Return (x, y) of the center of cell containing provided text 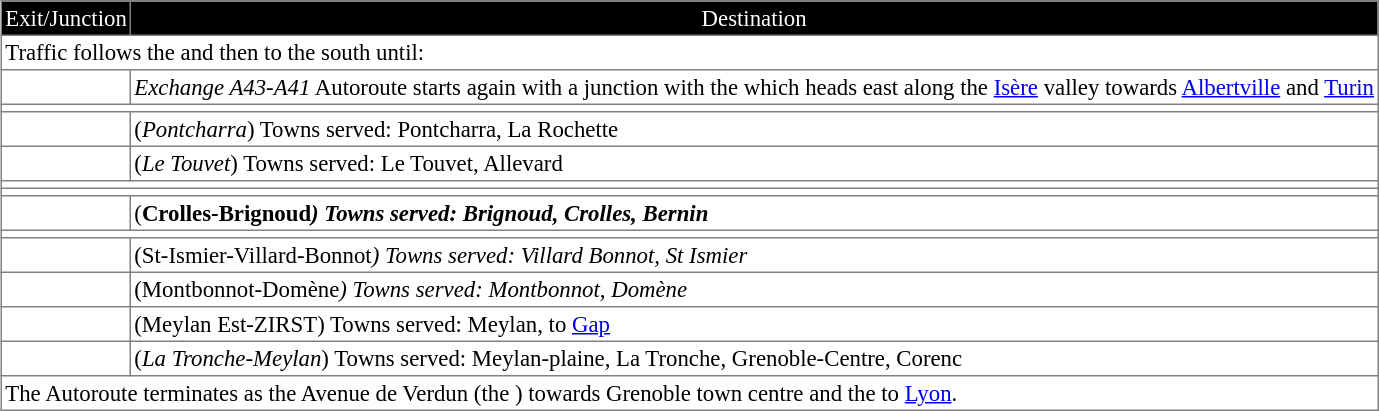
(Crolles-Brignoud) Towns served: Brignoud, Crolles, Bernin (754, 213)
(Meylan Est-ZIRST) Towns served: Meylan, to Gap (754, 324)
The Autoroute terminates as the Avenue de Verdun (the ) towards Grenoble town centre and the to Lyon. (690, 393)
(St-Ismier-Villard-Bonnot) Towns served: Villard Bonnot, St Ismier (754, 255)
Exit/Junction (66, 18)
Destination (754, 18)
(Montbonnot-Domène) Towns served: Montbonnot, Domène (754, 289)
Exchange A43-A41 Autoroute starts again with a junction with the which heads east along the Isère valley towards Albertville and Turin (754, 87)
Traffic follows the and then to the south until: (690, 52)
(La Tronche-Meylan) Towns served: Meylan-plaine, La Tronche, Grenoble-Centre, Corenc (754, 358)
(Pontcharra) Towns served: Pontcharra, La Rochette (754, 129)
(Le Touvet) Towns served: Le Touvet, Allevard (754, 163)
